Provide the (x, y) coordinate of the cell's center where the given text is located.  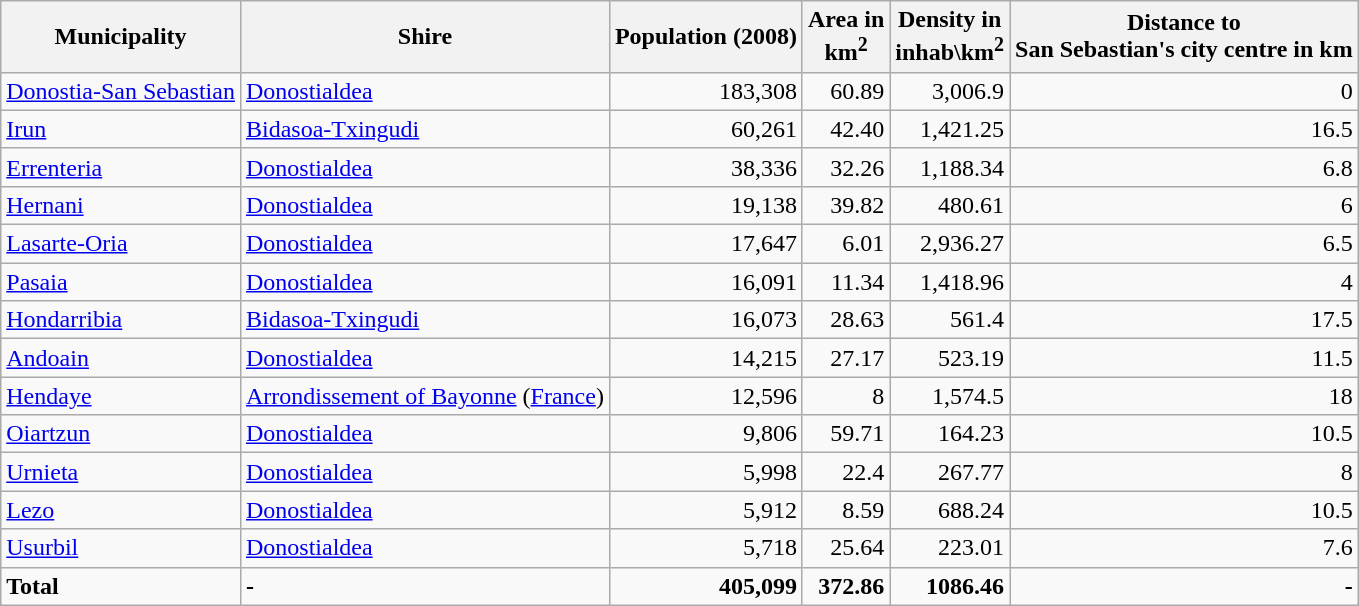
17.5 (1184, 320)
Usurbil (121, 548)
2,936.27 (950, 244)
Pasaia (121, 282)
Shire (424, 37)
164.23 (950, 434)
5,718 (706, 548)
17,647 (706, 244)
6.8 (1184, 167)
405,099 (706, 586)
Lezo (121, 510)
Donostia-San Sebastian (121, 91)
1,188.34 (950, 167)
39.82 (846, 205)
Area inkm2 (846, 37)
12,596 (706, 396)
523.19 (950, 358)
11.5 (1184, 358)
25.64 (846, 548)
16,073 (706, 320)
16,091 (706, 282)
561.4 (950, 320)
183,308 (706, 91)
Arrondissement of Bayonne (France) (424, 396)
42.40 (846, 129)
Municipality (121, 37)
Hernani (121, 205)
1,421.25 (950, 129)
6.5 (1184, 244)
28.63 (846, 320)
Density ininhab\km2 (950, 37)
Errenteria (121, 167)
60,261 (706, 129)
Hendaye (121, 396)
59.71 (846, 434)
27.17 (846, 358)
1,418.96 (950, 282)
6.01 (846, 244)
14,215 (706, 358)
688.24 (950, 510)
4 (1184, 282)
8.59 (846, 510)
Lasarte-Oria (121, 244)
7.6 (1184, 548)
38,336 (706, 167)
372.86 (846, 586)
16.5 (1184, 129)
1,574.5 (950, 396)
5,912 (706, 510)
5,998 (706, 472)
9,806 (706, 434)
60.89 (846, 91)
Urnieta (121, 472)
Oiartzun (121, 434)
267.77 (950, 472)
223.01 (950, 548)
11.34 (846, 282)
18 (1184, 396)
Hondarribia (121, 320)
3,006.9 (950, 91)
32.26 (846, 167)
Irun (121, 129)
19,138 (706, 205)
Total (121, 586)
480.61 (950, 205)
22.4 (846, 472)
Distance toSan Sebastian's city centre in km (1184, 37)
6 (1184, 205)
Population (2008) (706, 37)
Andoain (121, 358)
0 (1184, 91)
1086.46 (950, 586)
